Return (X, Y) of the center of cell containing provided text 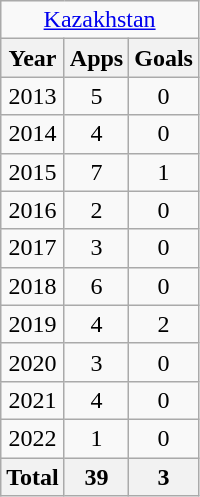
6 (96, 286)
2021 (33, 400)
Year (33, 58)
2020 (33, 362)
Kazakhstan (100, 20)
Apps (96, 58)
2015 (33, 172)
5 (96, 96)
2018 (33, 286)
2022 (33, 438)
Goals (164, 58)
Total (33, 477)
2016 (33, 210)
7 (96, 172)
2014 (33, 134)
2019 (33, 324)
2013 (33, 96)
2017 (33, 248)
39 (96, 477)
